From the cell containing the given text, extract its center point as [x, y] coordinate. 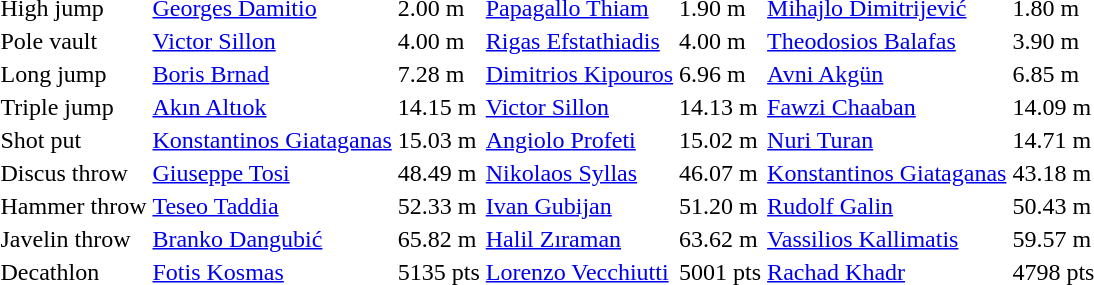
Giuseppe Tosi [272, 173]
Fawzi Chaaban [887, 107]
51.20 m [720, 206]
Branko Dangubić [272, 239]
Nikolaos Syllas [579, 173]
Theodosios Balafas [887, 41]
15.02 m [720, 140]
65.82 m [438, 239]
46.07 m [720, 173]
Vassilios Kallimatis [887, 239]
14.13 m [720, 107]
Teseo Taddia [272, 206]
Avni Akgün [887, 74]
Akın Altıok [272, 107]
14.15 m [438, 107]
Nuri Turan [887, 140]
63.62 m [720, 239]
Boris Brnad [272, 74]
6.96 m [720, 74]
Halil Zıraman [579, 239]
Rudolf Galin [887, 206]
Angiolo Profeti [579, 140]
52.33 m [438, 206]
48.49 m [438, 173]
Ivan Gubijan [579, 206]
7.28 m [438, 74]
Rigas Efstathiadis [579, 41]
15.03 m [438, 140]
Dimitrios Kipouros [579, 74]
